Search for the cell housing the specified text and yield its [x, y] center coordinate. 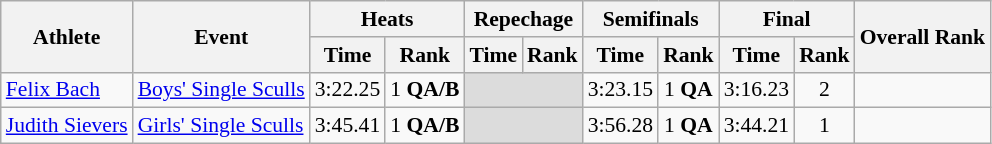
Girls' Single Sculls [222, 126]
Repechage [523, 19]
3:23.15 [620, 90]
3:22.25 [348, 90]
Final [787, 19]
Athlete [67, 36]
3:56.28 [620, 126]
Overall Rank [922, 36]
Felix Bach [67, 90]
Judith Sievers [67, 126]
Event [222, 36]
1 [824, 126]
3:44.21 [756, 126]
3:45.41 [348, 126]
Semifinals [651, 19]
Heats [388, 19]
2 [824, 90]
Boys' Single Sculls [222, 90]
3:16.23 [756, 90]
